Determine the (x, y) coordinate at the center of the cell enclosing the given text.  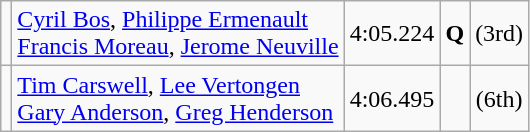
(3rd) (500, 34)
4:06.495 (392, 98)
4:05.224 (392, 34)
(6th) (500, 98)
Tim Carswell, Lee VertongenGary Anderson, Greg Henderson (178, 98)
Q (455, 34)
Cyril Bos, Philippe ErmenaultFrancis Moreau, Jerome Neuville (178, 34)
